For the text-containing cell, return its midpoint in (x, y) coordinate format. 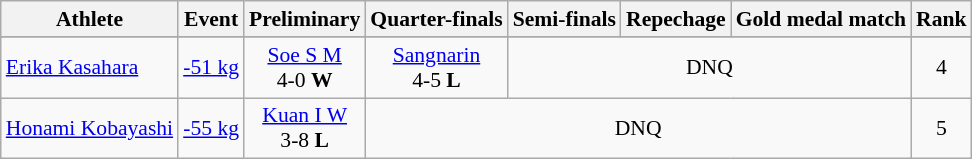
4 (942, 68)
Preliminary (304, 19)
Semi-finals (564, 19)
-51 kg (211, 68)
Soe S M4-0 W (304, 68)
Event (211, 19)
5 (942, 128)
Rank (942, 19)
Repechage (676, 19)
Sangnarin4-5 L (436, 68)
Honami Kobayashi (90, 128)
-55 kg (211, 128)
Gold medal match (821, 19)
Erika Kasahara (90, 68)
Kuan I W3-8 L (304, 128)
Quarter-finals (436, 19)
Athlete (90, 19)
